From the cell containing the given text, extract its center point as (x, y) coordinate. 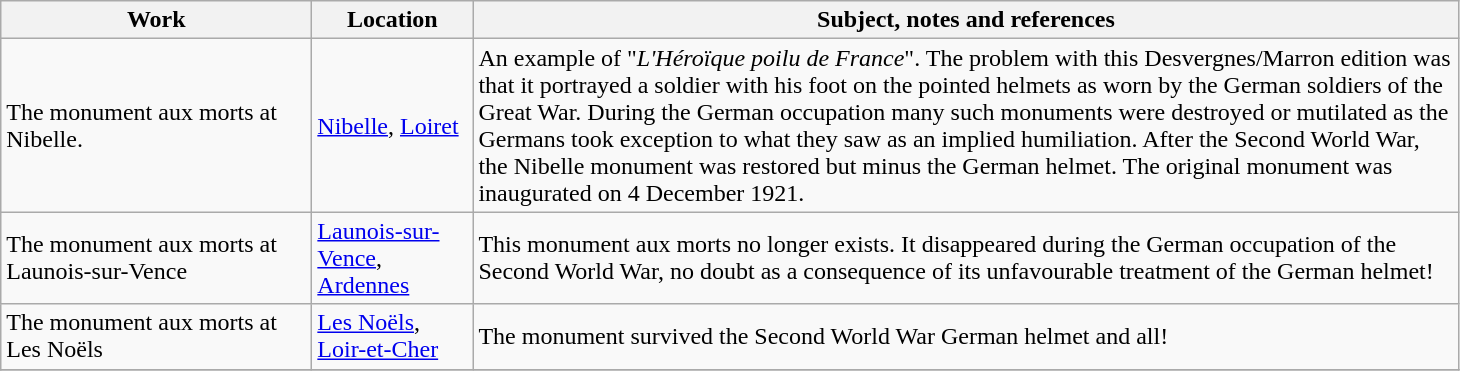
Work (156, 20)
The monument survived the Second World War German helmet and all! (966, 336)
Subject, notes and references (966, 20)
Les Noëls, Loir-et-Cher (392, 336)
Launois-sur-Vence, Ardennes (392, 258)
The monument aux morts at Nibelle. (156, 126)
Location (392, 20)
The monument aux morts at Launois-sur-Vence (156, 258)
Nibelle, Loiret (392, 126)
The monument aux morts at Les Noëls (156, 336)
